Pinpoint the cell where the given text exists, returning its [X, Y] midpoint coordinate. 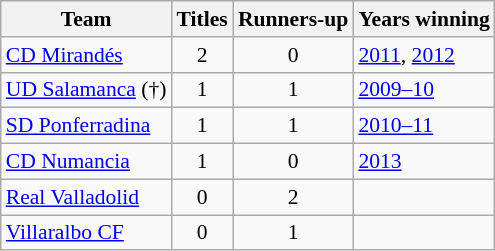
Runners-up [293, 19]
Years winning [424, 19]
2009–10 [424, 90]
CD Numancia [86, 162]
UD Salamanca (†) [86, 90]
2010–11 [424, 126]
2013 [424, 162]
SD Ponferradina [86, 126]
CD Mirandés [86, 55]
Real Valladolid [86, 197]
Villaralbo CF [86, 233]
Titles [202, 19]
2011, 2012 [424, 55]
Team [86, 19]
